From the cell containing the given text, extract its center point as [x, y] coordinate. 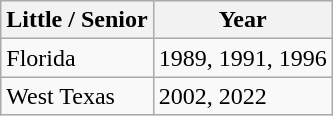
West Texas [77, 96]
Little / Senior [77, 20]
Year [242, 20]
2002, 2022 [242, 96]
1989, 1991, 1996 [242, 58]
Florida [77, 58]
